Locate the cell with the specified text and output its (X, Y) center coordinate. 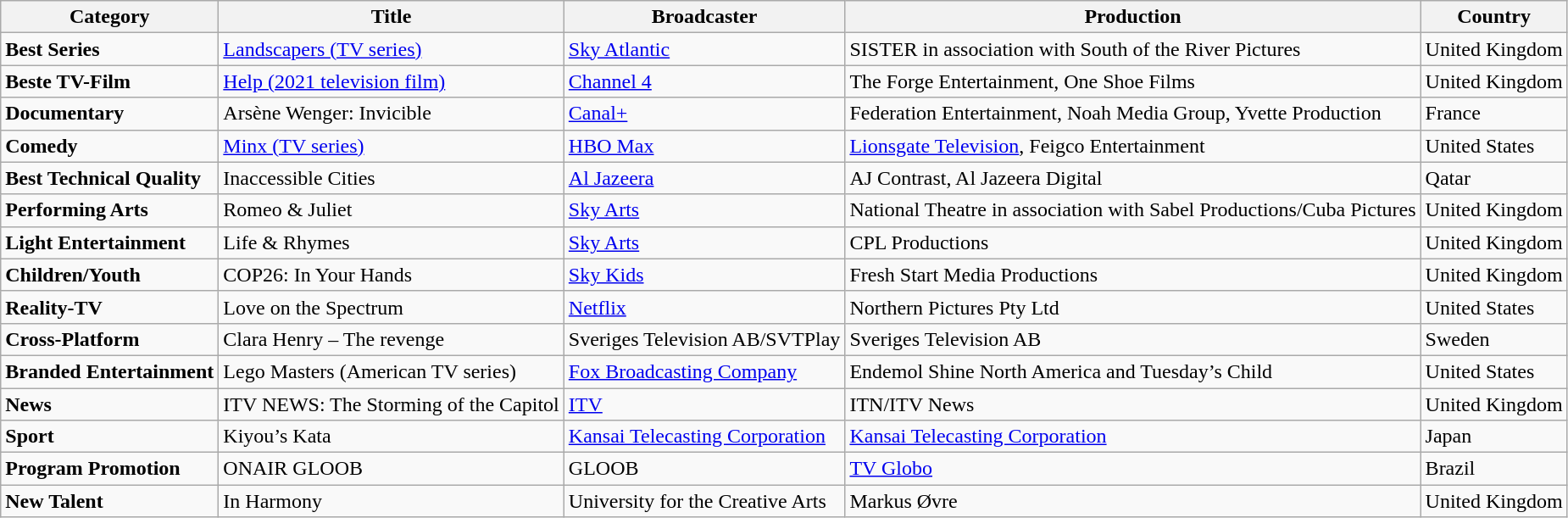
Sveriges Television AB/SVTPlay (704, 339)
Children/Youth (110, 275)
Sweden (1493, 339)
National Theatre in association with Sabel Productions/Cuba Pictures (1132, 210)
Endemol Shine North America and Tuesday’s Child (1132, 371)
ITV (704, 404)
In Harmony (392, 501)
Minx (TV series) (392, 146)
Reality-TV (110, 307)
Brazil (1493, 469)
Qatar (1493, 178)
Northern Pictures Pty Ltd (1132, 307)
Branded Entertainment (110, 371)
Sky Kids (704, 275)
Best Technical Quality (110, 178)
Markus Øvre (1132, 501)
Romeo & Juliet (392, 210)
Performing Arts (110, 210)
Al Jazeera (704, 178)
GLOOB (704, 469)
AJ Contrast, Al Jazeera Digital (1132, 178)
HBO Max (704, 146)
CPL Productions (1132, 242)
Federation Entertainment, Noah Media Group, Yvette Production (1132, 114)
Country (1493, 17)
Broadcaster (704, 17)
ITV NEWS: The Storming of the Capitol (392, 404)
Comedy (110, 146)
Life & Rhymes (392, 242)
Help (2021 television film) (392, 81)
Category (110, 17)
Lego Masters (American TV series) (392, 371)
News (110, 404)
Fox Broadcasting Company (704, 371)
TV Globo (1132, 469)
France (1493, 114)
The Forge Entertainment, One Shoe Films (1132, 81)
Clara Henry – The revenge (392, 339)
Beste TV-Film (110, 81)
Inaccessible Cities (392, 178)
New Talent (110, 501)
ITN/ITV News (1132, 404)
Documentary (110, 114)
Love on the Spectrum (392, 307)
Title (392, 17)
Sky Atlantic (704, 49)
ONAIR GLOOB (392, 469)
Canal+ (704, 114)
University for the Creative Arts (704, 501)
Japan (1493, 437)
Cross-Platform (110, 339)
SISTER in association with South of the River Pictures (1132, 49)
Netflix (704, 307)
Fresh Start Media Productions (1132, 275)
COP26: In Your Hands (392, 275)
Light Entertainment (110, 242)
Landscapers (TV series) (392, 49)
Production (1132, 17)
Sveriges Television AB (1132, 339)
Program Promotion (110, 469)
Lionsgate Television, Feigco Entertainment (1132, 146)
Channel 4 (704, 81)
Kiyou’s Kata (392, 437)
Arsène Wenger: Invicible (392, 114)
Best Series (110, 49)
Sport (110, 437)
